Scan for the cell matching the given text and deliver its (X, Y) coordinate at center. 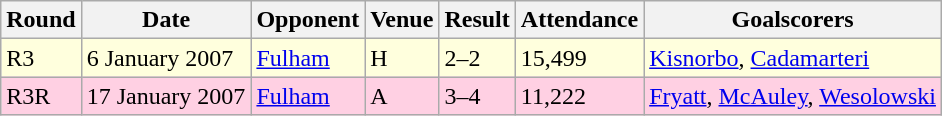
A (402, 96)
Result (477, 20)
Goalscorers (793, 20)
Attendance (579, 20)
R3R (41, 96)
15,499 (579, 58)
6 January 2007 (166, 58)
Date (166, 20)
3–4 (477, 96)
R3 (41, 58)
Fryatt, McAuley, Wesolowski (793, 96)
H (402, 58)
Round (41, 20)
Venue (402, 20)
11,222 (579, 96)
17 January 2007 (166, 96)
2–2 (477, 58)
Kisnorbo, Cadamarteri (793, 58)
Opponent (308, 20)
